Search for the cell housing the specified text and yield its (x, y) center coordinate. 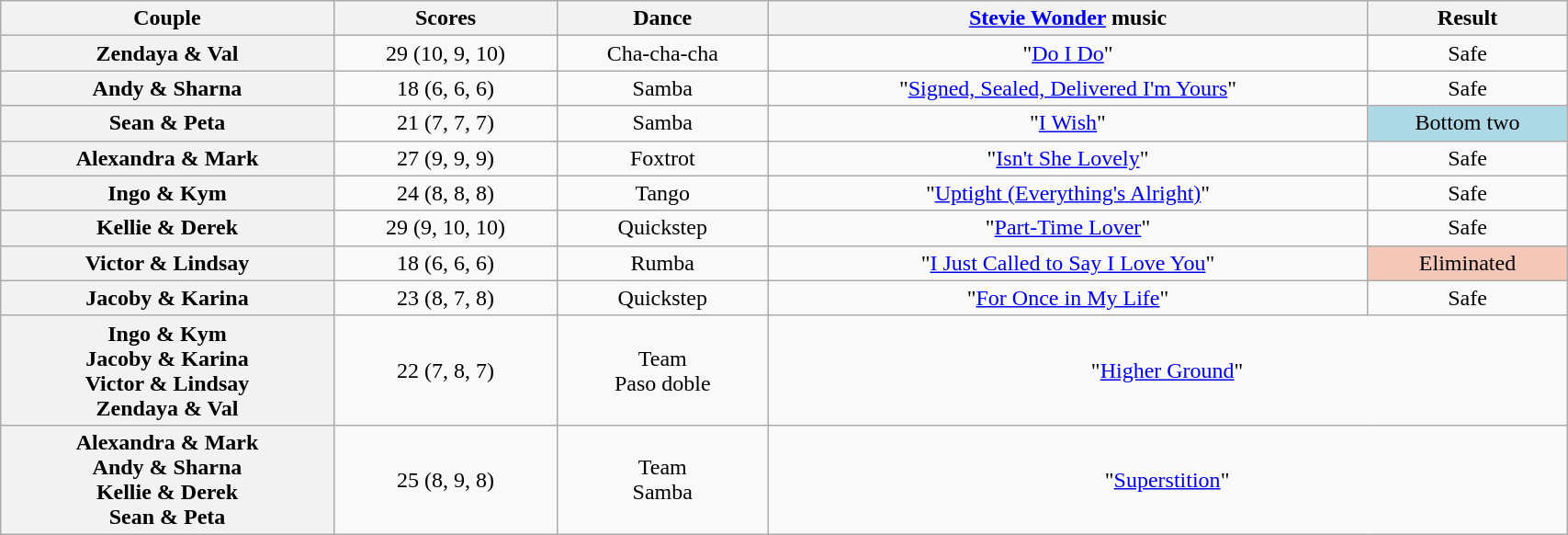
"Isn't She Lovely" (1068, 158)
"Uptight (Everything's Alright)" (1068, 193)
24 (8, 8, 8) (446, 193)
"For Once in My Life" (1068, 298)
Scores (446, 18)
Jacoby & Karina (167, 298)
"I Wish" (1068, 123)
Eliminated (1467, 263)
Dance (663, 18)
Ingo & KymJacoby & KarinaVictor & LindsayZendaya & Val (167, 370)
"I Just Called to Say I Love You" (1068, 263)
Bottom two (1467, 123)
Result (1467, 18)
21 (7, 7, 7) (446, 123)
"Part-Time Lover" (1068, 228)
22 (7, 8, 7) (446, 370)
Cha-cha-cha (663, 53)
"Do I Do" (1068, 53)
Stevie Wonder music (1068, 18)
Victor & Lindsay (167, 263)
Rumba (663, 263)
23 (8, 7, 8) (446, 298)
Alexandra & MarkAndy & SharnaKellie & DerekSean & Peta (167, 480)
"Signed, Sealed, Delivered I'm Yours" (1068, 88)
Andy & Sharna (167, 88)
25 (8, 9, 8) (446, 480)
29 (10, 9, 10) (446, 53)
29 (9, 10, 10) (446, 228)
Kellie & Derek (167, 228)
Zendaya & Val (167, 53)
Ingo & Kym (167, 193)
Sean & Peta (167, 123)
Foxtrot (663, 158)
Alexandra & Mark (167, 158)
TeamSamba (663, 480)
"Superstition" (1168, 480)
"Higher Ground" (1168, 370)
Couple (167, 18)
TeamPaso doble (663, 370)
Tango (663, 193)
27 (9, 9, 9) (446, 158)
